Identify which cell holds the provided text, then report its (X, Y) central coordinate. 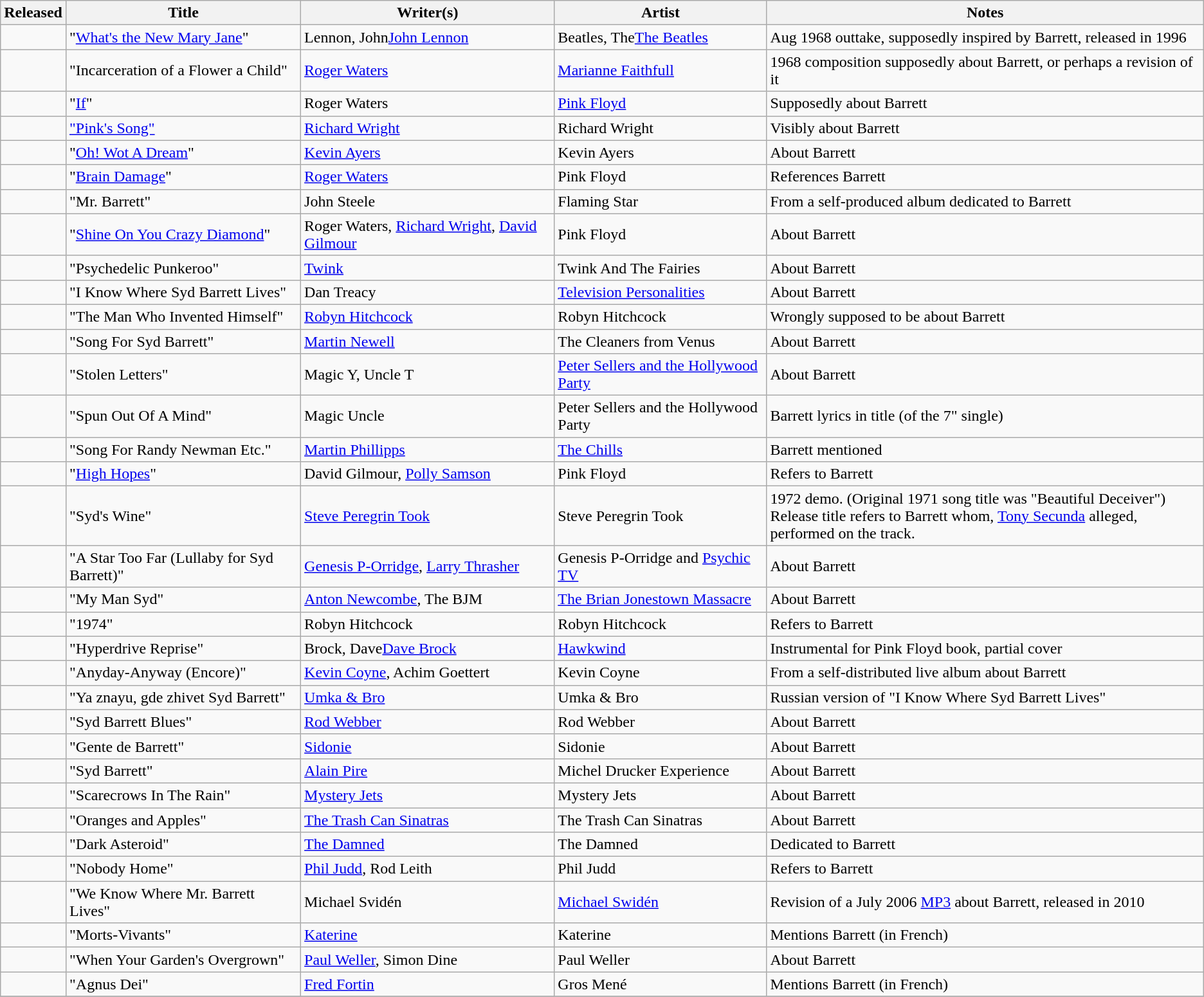
Barrett lyrics in title (of the 7" single) (985, 417)
From a self-distributed live album about Barrett (985, 673)
Brock, DaveDave Brock (428, 648)
Michel Drucker Experience (661, 771)
"1974" (183, 624)
"Scarecrows In The Rain" (183, 795)
Notes (985, 13)
Phil Judd, Rod Leith (428, 869)
"Syd's Wine" (183, 516)
"Anyday-Anyway (Encore)" (183, 673)
Genesis P-Orridge, Larry Thrasher (428, 566)
"Dark Asteroid" (183, 845)
The Brian Jonestown Massacre (661, 599)
Barrett mentioned (985, 450)
"Gente de Barrett" (183, 746)
"Stolen Letters" (183, 374)
Phil Judd (661, 869)
"Spun Out Of A Mind" (183, 417)
1972 demo. (Original 1971 song title was "Beautiful Deceiver")Release title refers to Barrett whom, Tony Secunda alleged, performed on the track. (985, 516)
"We Know Where Mr. Barrett Lives" (183, 902)
"Ya znayu, gde zhivet Syd Barrett" (183, 697)
Anton Newcombe, The BJM (428, 599)
Martin Newell (428, 342)
"Syd Barrett" (183, 771)
"Oranges and Apples" (183, 820)
The Cleaners from Venus (661, 342)
Dan Treacy (428, 292)
"What's the New Mary Jane" (183, 37)
Michael Svidén (428, 902)
"If" (183, 104)
Beatles, TheThe Beatles (661, 37)
David Gilmour, Polly Samson (428, 474)
Twink (428, 268)
"Hyperdrive Reprise" (183, 648)
"Psychedelic Punkeroo" (183, 268)
From a self-produced album dedicated to Barrett (985, 201)
Title (183, 13)
Aug 1968 outtake, supposedly inspired by Barrett, released in 1996 (985, 37)
Kevin Coyne (661, 673)
Martin Phillipps (428, 450)
Michael Swidén (661, 902)
Genesis P-Orridge and Psychic TV (661, 566)
Television Personalities (661, 292)
"Mr. Barrett" (183, 201)
Russian version of "I Know Where Syd Barrett Lives" (985, 697)
Supposedly about Barrett (985, 104)
Alain Pire (428, 771)
Magic Uncle (428, 417)
Marianne Faithfull (661, 71)
Hawkwind (661, 648)
"Oh! Wot A Dream" (183, 152)
"Incarceration of a Flower a Child" (183, 71)
Instrumental for Pink Floyd book, partial cover (985, 648)
Kevin Coyne, Achim Goettert (428, 673)
Gros Mené (661, 984)
Wrongly supposed to be about Barrett (985, 316)
The Chills (661, 450)
"Shine On You Crazy Diamond" (183, 234)
Lennon, JohnJohn Lennon (428, 37)
"Brain Damage" (183, 177)
"When Your Garden's Overgrown" (183, 960)
Released (33, 13)
"Song For Syd Barrett" (183, 342)
"Agnus Dei" (183, 984)
"Syd Barrett Blues" (183, 722)
"A Star Too Far (Lullaby for Syd Barrett)" (183, 566)
Magic Y, Uncle T (428, 374)
"I Know Where Syd Barrett Lives" (183, 292)
Dedicated to Barrett (985, 845)
Paul Weller (661, 960)
"Nobody Home" (183, 869)
Paul Weller, Simon Dine (428, 960)
References Barrett (985, 177)
Flaming Star (661, 201)
"The Man Who Invented Himself" (183, 316)
John Steele (428, 201)
Twink And The Fairies (661, 268)
"Song For Randy Newman Etc." (183, 450)
Revision of a July 2006 MP3 about Barrett, released in 2010 (985, 902)
1968 composition supposedly about Barrett, or perhaps a revision of it (985, 71)
"My Man Syd" (183, 599)
"Morts-Vivants" (183, 935)
"High Hopes" (183, 474)
"Pink's Song" (183, 128)
Visibly about Barrett (985, 128)
Fred Fortin (428, 984)
Writer(s) (428, 13)
Roger Waters, Richard Wright, David Gilmour (428, 234)
Artist (661, 13)
